Search for the cell housing the specified text and yield its (x, y) center coordinate. 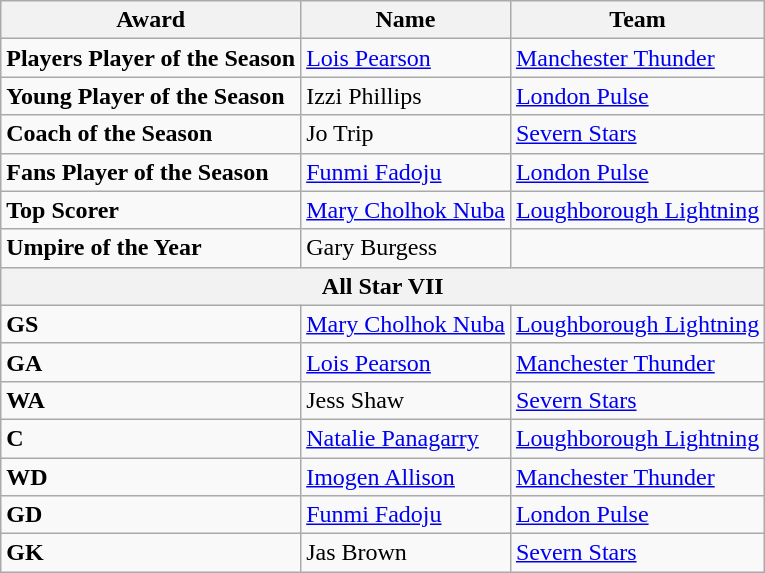
Young Player of the Season (151, 96)
GS (151, 324)
Izzi Phillips (406, 96)
GK (151, 553)
GA (151, 362)
All Star VII (383, 286)
Gary Burgess (406, 248)
Coach of the Season (151, 134)
WA (151, 400)
Award (151, 20)
Jess Shaw (406, 400)
GD (151, 515)
Imogen Allison (406, 477)
C (151, 438)
Fans Player of the Season (151, 172)
WD (151, 477)
Jo Trip (406, 134)
Top Scorer (151, 210)
Jas Brown (406, 553)
Umpire of the Year (151, 248)
Team (637, 20)
Name (406, 20)
Players Player of the Season (151, 58)
Natalie Panagarry (406, 438)
